Pinpoint the cell where the given text exists, returning its [x, y] midpoint coordinate. 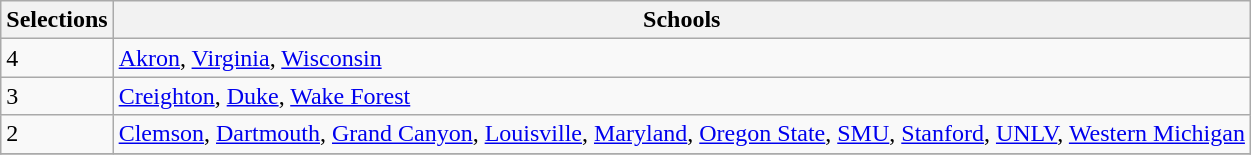
3 [57, 96]
Schools [682, 20]
Clemson, Dartmouth, Grand Canyon, Louisville, Maryland, Oregon State, SMU, Stanford, UNLV, Western Michigan [682, 134]
2 [57, 134]
Akron, Virginia, Wisconsin [682, 58]
Selections [57, 20]
Creighton, Duke, Wake Forest [682, 96]
4 [57, 58]
